Find where the given text appears and provide that cell's center as (x, y) coordinate. 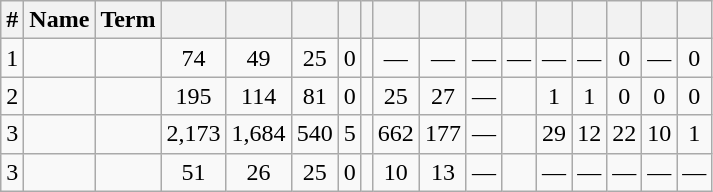
51 (194, 172)
81 (314, 96)
27 (442, 96)
29 (554, 134)
5 (350, 134)
114 (258, 96)
662 (396, 134)
Term (128, 20)
2,173 (194, 134)
Name (60, 20)
26 (258, 172)
22 (624, 134)
195 (194, 96)
13 (442, 172)
12 (590, 134)
74 (194, 58)
540 (314, 134)
1,684 (258, 134)
49 (258, 58)
2 (12, 96)
# (12, 20)
177 (442, 134)
